For the text-containing cell, return its midpoint in (X, Y) coordinate format. 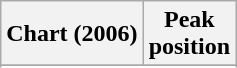
Peakposition (189, 34)
Chart (2006) (72, 34)
